Find where the given text appears and provide that cell's center as (X, Y) coordinate. 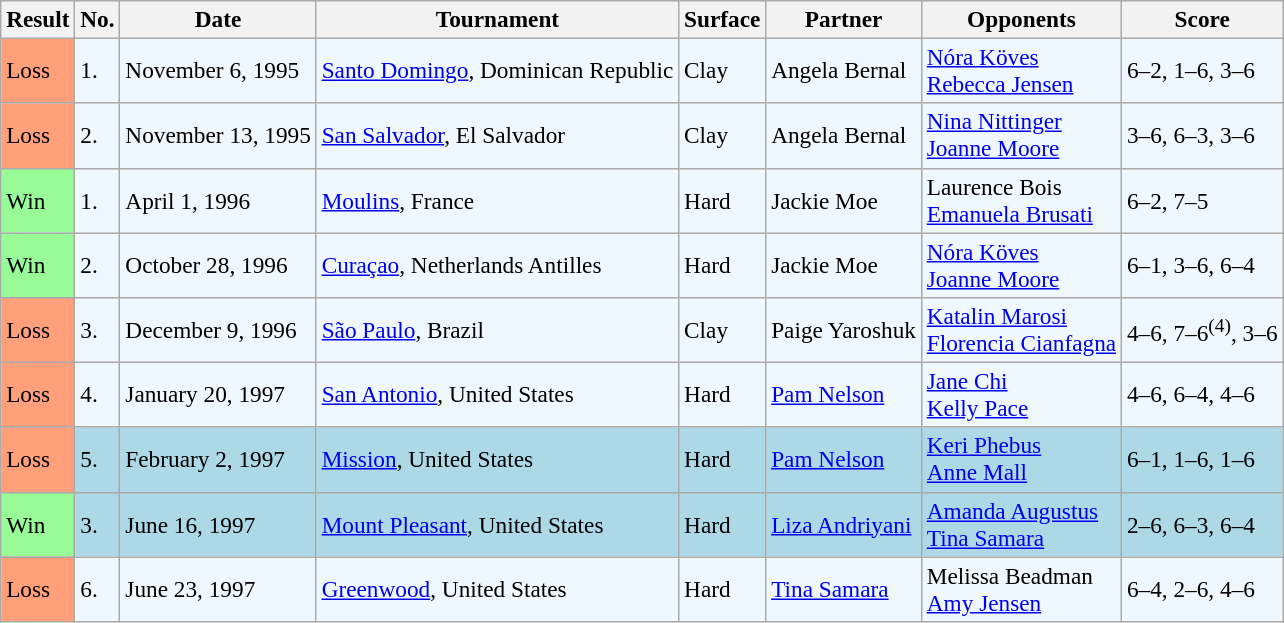
3–6, 6–3, 3–6 (1202, 136)
Jane Chi Kelly Pace (1021, 394)
4–6, 7–6(4), 3–6 (1202, 330)
6–1, 3–6, 6–4 (1202, 264)
2–6, 6–3, 6–4 (1202, 524)
December 9, 1996 (218, 330)
November 13, 1995 (218, 136)
São Paulo, Brazil (497, 330)
6–2, 7–5 (1202, 200)
April 1, 1996 (218, 200)
Opponents (1021, 19)
Paige Yaroshuk (844, 330)
Santo Domingo, Dominican Republic (497, 70)
Surface (722, 19)
Keri Phebus Anne Mall (1021, 460)
6. (98, 588)
Nina Nittinger Joanne Moore (1021, 136)
No. (98, 19)
6–1, 1–6, 1–6 (1202, 460)
San Salvador, El Salvador (497, 136)
Greenwood, United States (497, 588)
Laurence Bois Emanuela Brusati (1021, 200)
Liza Andriyani (844, 524)
Mission, United States (497, 460)
5. (98, 460)
Mount Pleasant, United States (497, 524)
October 28, 1996 (218, 264)
Tina Samara (844, 588)
Katalin Marosi Florencia Cianfagna (1021, 330)
Melissa Beadman Amy Jensen (1021, 588)
June 16, 1997 (218, 524)
November 6, 1995 (218, 70)
Nóra Köves Joanne Moore (1021, 264)
January 20, 1997 (218, 394)
Partner (844, 19)
Nóra Köves Rebecca Jensen (1021, 70)
6–2, 1–6, 3–6 (1202, 70)
4–6, 6–4, 4–6 (1202, 394)
San Antonio, United States (497, 394)
6–4, 2–6, 4–6 (1202, 588)
Score (1202, 19)
February 2, 1997 (218, 460)
Result (38, 19)
Moulins, France (497, 200)
Curaçao, Netherlands Antilles (497, 264)
4. (98, 394)
Date (218, 19)
Tournament (497, 19)
Amanda Augustus Tina Samara (1021, 524)
June 23, 1997 (218, 588)
